Locate the cell with the specified text and output its [x, y] center coordinate. 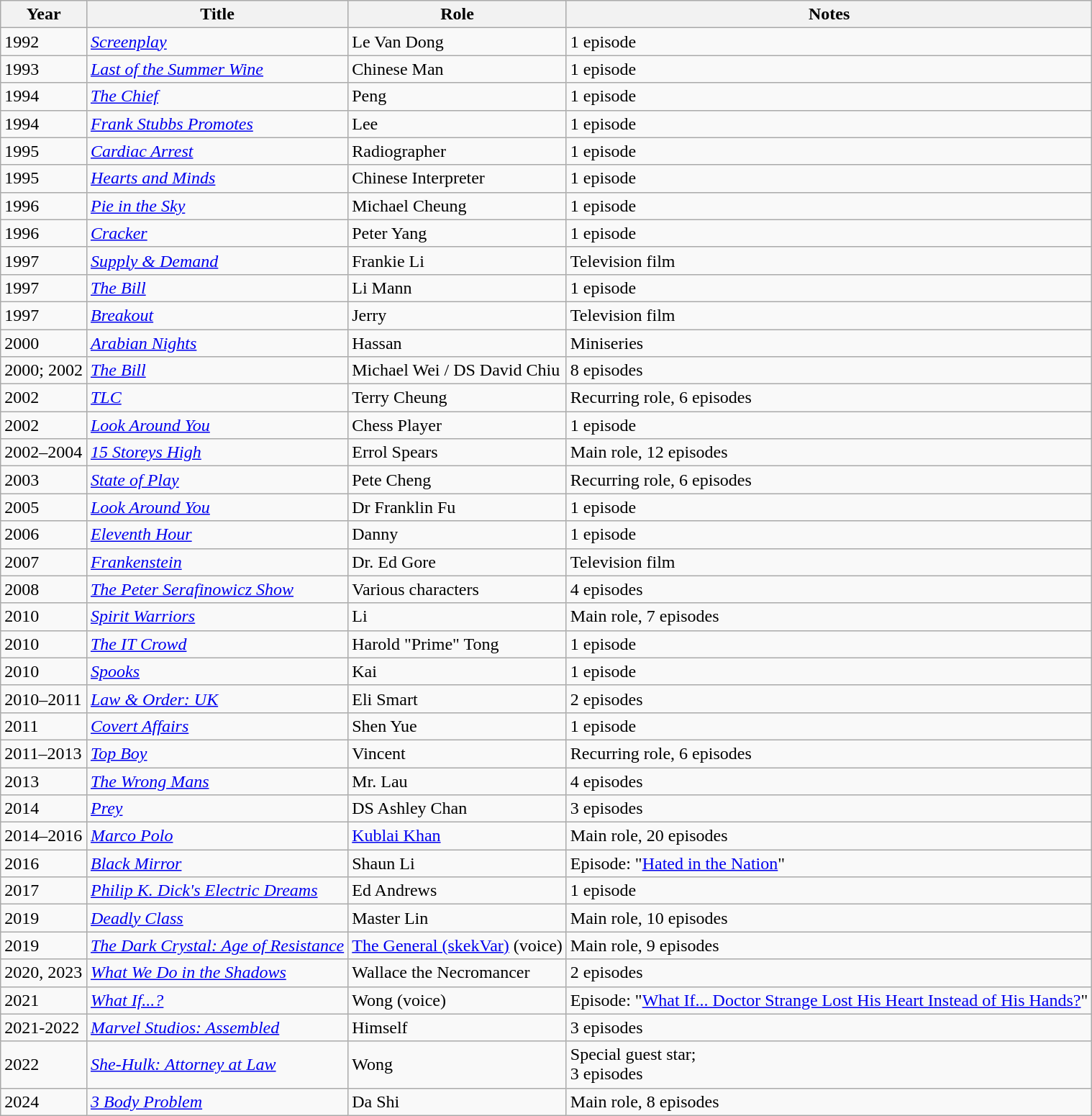
2017 [44, 891]
Philip K. Dick's Electric Dreams [217, 891]
State of Play [217, 480]
Various characters [458, 589]
2016 [44, 863]
Harold "Prime" Tong [458, 644]
Frank Stubbs Promotes [217, 124]
Lee [458, 124]
Pie in the Sky [217, 206]
Supply & Demand [217, 260]
The Wrong Mans [217, 781]
Year [44, 14]
Last of the Summer Wine [217, 69]
Shaun Li [458, 863]
Notes [829, 14]
Chinese Man [458, 69]
Eli Smart [458, 699]
Radiographer [458, 151]
Main role, 9 episodes [829, 945]
2006 [44, 535]
Danny [458, 535]
2002–2004 [44, 453]
8 episodes [829, 371]
Eleventh Hour [217, 535]
Shen Yue [458, 726]
Frankie Li [458, 260]
The Dark Crystal: Age of Resistance [217, 945]
Vincent [458, 753]
1993 [44, 69]
Deadly Class [217, 918]
Cardiac Arrest [217, 151]
Dr Franklin Fu [458, 507]
Arabian Nights [217, 343]
Spooks [217, 671]
Jerry [458, 315]
Wong [458, 1065]
Michael Wei / DS David Chiu [458, 371]
2021 [44, 1000]
Marco Polo [217, 836]
Law & Order: UK [217, 699]
Le Van Dong [458, 42]
Li Mann [458, 288]
The IT Crowd [217, 644]
Main role, 12 episodes [829, 453]
Da Shi [458, 1102]
2011 [44, 726]
Role [458, 14]
2011–2013 [44, 753]
Master Lin [458, 918]
Special guest star;3 episodes [829, 1065]
DS Ashley Chan [458, 809]
Screenplay [217, 42]
Miniseries [829, 343]
Cracker [217, 233]
Black Mirror [217, 863]
Breakout [217, 315]
Terry Cheung [458, 398]
Chess Player [458, 425]
Hassan [458, 343]
2010–2011 [44, 699]
She-Hulk: Attorney at Law [217, 1065]
Himself [458, 1027]
What If...? [217, 1000]
2013 [44, 781]
Wallace the Necromancer [458, 973]
2003 [44, 480]
Prey [217, 809]
Main role, 7 episodes [829, 617]
The Peter Serafinowicz Show [217, 589]
Episode: "Hated in the Nation" [829, 863]
Frankenstein [217, 562]
Covert Affairs [217, 726]
Dr. Ed Gore [458, 562]
The General (skekVar) (voice) [458, 945]
15 Storeys High [217, 453]
2000; 2002 [44, 371]
Marvel Studios: Assembled [217, 1027]
2024 [44, 1102]
Wong (voice) [458, 1000]
2000 [44, 343]
Peng [458, 96]
2014–2016 [44, 836]
1992 [44, 42]
What We Do in the Shadows [217, 973]
Top Boy [217, 753]
Hearts and Minds [217, 178]
Title [217, 14]
Spirit Warriors [217, 617]
Main role, 20 episodes [829, 836]
2005 [44, 507]
Kai [458, 671]
2008 [44, 589]
2014 [44, 809]
Episode: "What If... Doctor Strange Lost His Heart Instead of His Hands?" [829, 1000]
2022 [44, 1065]
2007 [44, 562]
Kublai Khan [458, 836]
Li [458, 617]
Michael Cheung [458, 206]
2020, 2023 [44, 973]
TLC [217, 398]
3 Body Problem [217, 1102]
Ed Andrews [458, 891]
Errol Spears [458, 453]
Main role, 10 episodes [829, 918]
2021-2022 [44, 1027]
Peter Yang [458, 233]
Mr. Lau [458, 781]
Main role, 8 episodes [829, 1102]
The Chief [217, 96]
Pete Cheng [458, 480]
Chinese Interpreter [458, 178]
